Extract the (x, y) coordinate from the center of the cell holding the provided text.  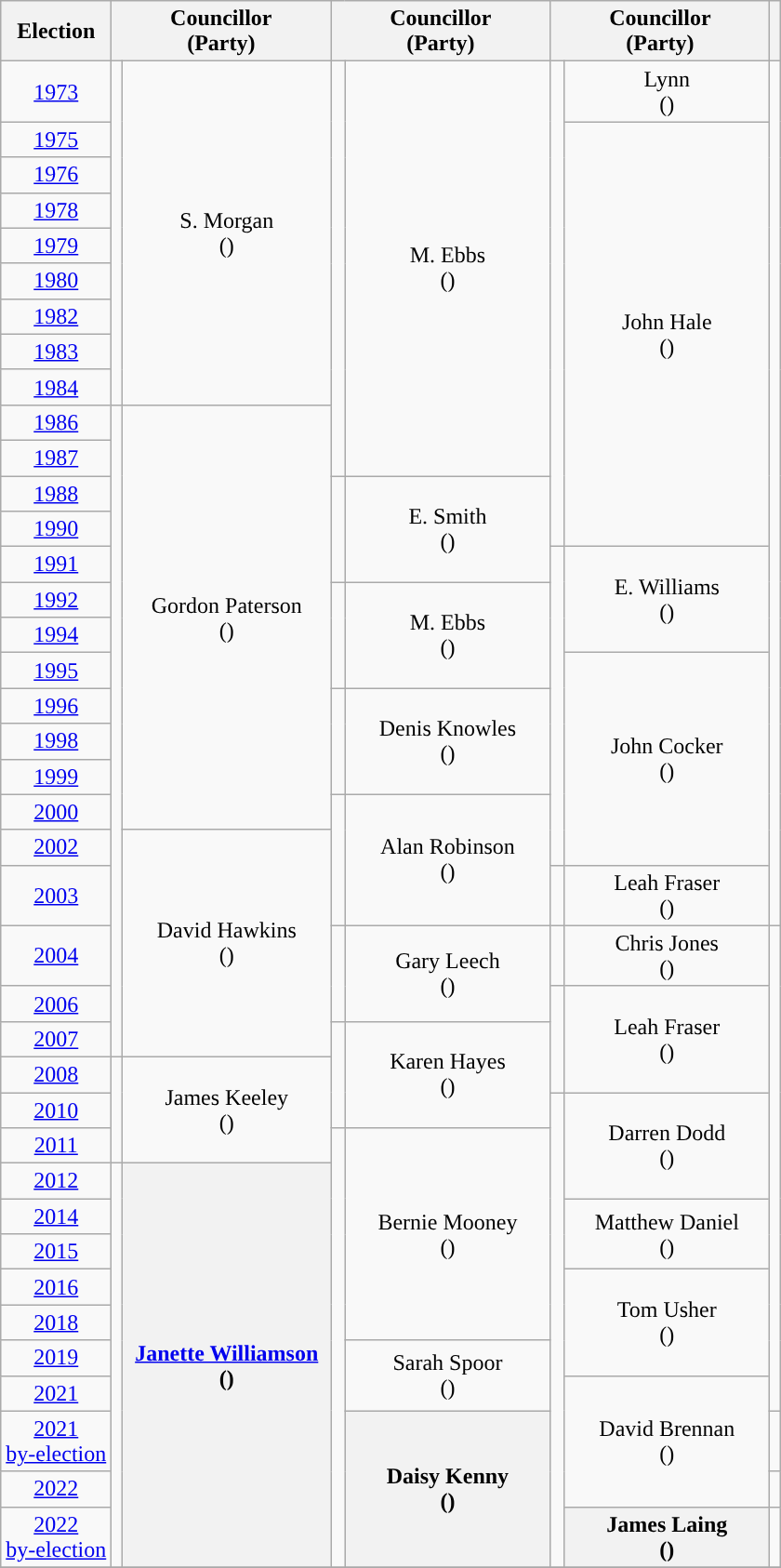
2004 (56, 956)
1996 (56, 706)
2021 (56, 1393)
James Laing() (668, 1536)
1987 (56, 458)
Election (56, 32)
2007 (56, 1039)
1973 (56, 91)
2015 (56, 1252)
2003 (56, 895)
Lynn() (668, 91)
Daisy Kenny() (448, 1489)
1990 (56, 529)
2012 (56, 1181)
2000 (56, 812)
1978 (56, 210)
2014 (56, 1216)
2010 (56, 1110)
Janette Williamson() (227, 1365)
Denis Knowles() (448, 741)
Alan Robinson() (448, 859)
2019 (56, 1358)
2006 (56, 1003)
2022 (56, 1489)
2016 (56, 1287)
David Brennan() (668, 1442)
1994 (56, 635)
1995 (56, 671)
Chris Jones() (668, 956)
1991 (56, 565)
Sarah Spoor() (448, 1375)
1992 (56, 600)
2002 (56, 847)
Gordon Paterson() (227, 618)
S. Morgan() (227, 233)
1975 (56, 140)
Gary Leech() (448, 973)
David Hawkins() (227, 943)
Matthew Daniel() (668, 1234)
James Keeley() (227, 1110)
1983 (56, 352)
1976 (56, 175)
Bernie Mooney() (448, 1234)
2022by-election (56, 1536)
Karen Hayes() (448, 1074)
1982 (56, 316)
Darren Dodd() (668, 1145)
1986 (56, 422)
2008 (56, 1074)
1984 (56, 387)
2011 (56, 1146)
1999 (56, 777)
John Cocker() (668, 759)
2021by-election (56, 1442)
John Hale() (668, 335)
1998 (56, 741)
1979 (56, 246)
Tom Usher() (668, 1322)
1988 (56, 494)
1980 (56, 281)
2018 (56, 1322)
E. Williams() (668, 600)
E. Smith() (448, 529)
